Find where the given text appears and provide that cell's center as [X, Y] coordinate. 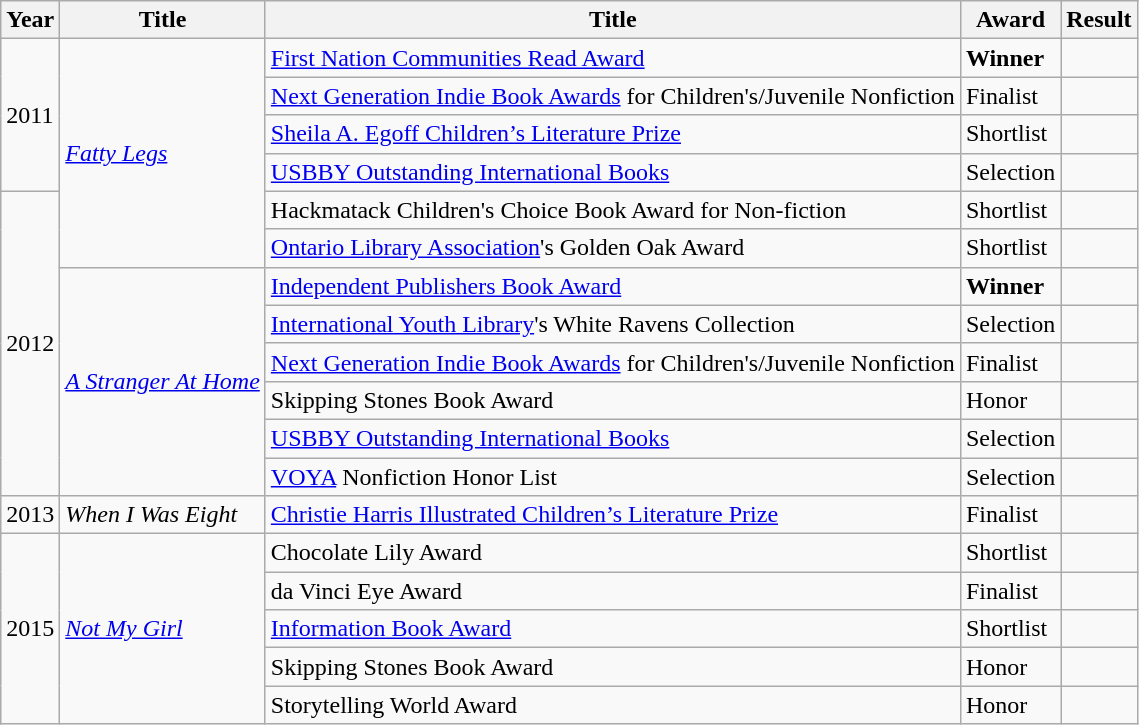
2012 [30, 343]
Year [30, 20]
Christie Harris Illustrated Children’s Literature Prize [612, 515]
Award [1010, 20]
Chocolate Lily Award [612, 553]
Result [1099, 20]
Not My Girl [163, 629]
When I Was Eight [163, 515]
2013 [30, 515]
da Vinci Eye Award [612, 591]
A Stranger At Home [163, 381]
Sheila A. Egoff Children’s Literature Prize [612, 134]
First Nation Communities Read Award [612, 58]
Independent Publishers Book Award [612, 286]
Ontario Library Association's Golden Oak Award [612, 248]
2011 [30, 115]
Hackmatack Children's Choice Book Award for Non-fiction [612, 210]
VOYA Nonfiction Honor List [612, 477]
Fatty Legs [163, 153]
2015 [30, 629]
Information Book Award [612, 629]
International Youth Library's White Ravens Collection [612, 324]
Storytelling World Award [612, 705]
